Output the (X, Y) coordinate of the center of the cell containing the given text.  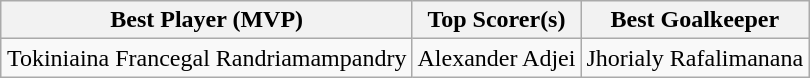
Best Player (MVP) (206, 20)
Best Goalkeeper (695, 20)
Tokiniaina Francegal Randriamampandry (206, 58)
Top Scorer(s) (496, 20)
Alexander Adjei (496, 58)
Jhorialy Rafalimanana (695, 58)
